Pinpoint the cell where the given text exists, returning its (x, y) midpoint coordinate. 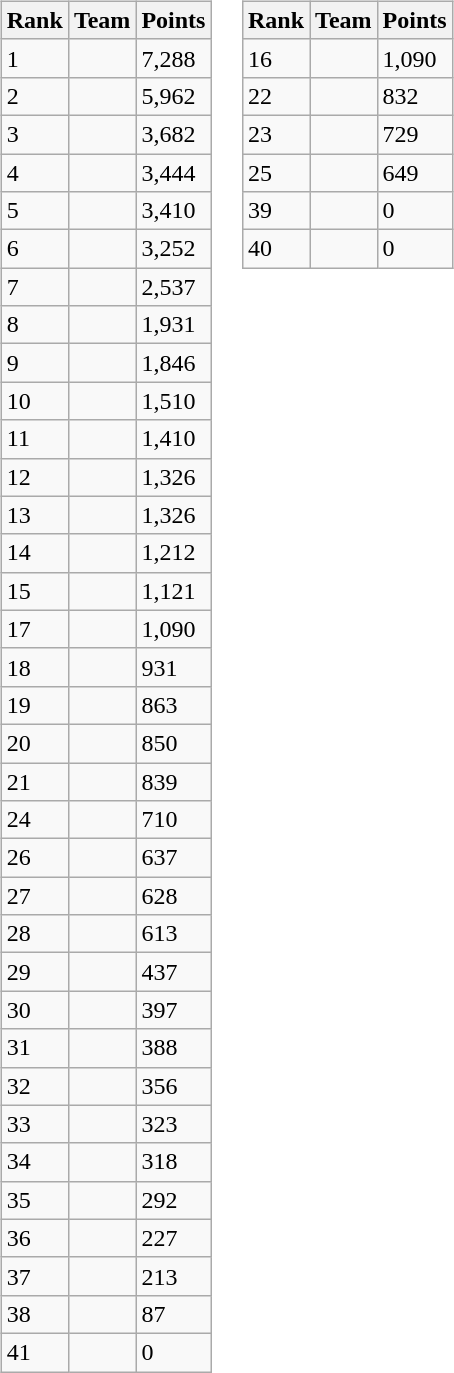
36 (34, 1238)
1,121 (174, 591)
710 (174, 820)
31 (34, 1048)
628 (174, 896)
850 (174, 743)
17 (34, 629)
24 (34, 820)
6 (34, 249)
2,537 (174, 287)
5,962 (174, 96)
23 (276, 134)
87 (174, 1314)
2 (34, 96)
3,682 (174, 134)
3,252 (174, 249)
34 (34, 1162)
28 (34, 934)
9 (34, 363)
323 (174, 1124)
388 (174, 1048)
25 (276, 173)
613 (174, 934)
14 (34, 553)
10 (34, 401)
3 (34, 134)
32 (34, 1086)
40 (276, 249)
13 (34, 515)
3,444 (174, 173)
18 (34, 667)
19 (34, 705)
292 (174, 1200)
637 (174, 858)
356 (174, 1086)
29 (34, 972)
5 (34, 211)
1,931 (174, 325)
22 (276, 96)
16 (276, 58)
4 (34, 173)
11 (34, 439)
8 (34, 325)
227 (174, 1238)
30 (34, 1010)
39 (276, 211)
3,410 (174, 211)
839 (174, 781)
33 (34, 1124)
1,510 (174, 401)
397 (174, 1010)
20 (34, 743)
1 (34, 58)
37 (34, 1276)
35 (34, 1200)
1,410 (174, 439)
15 (34, 591)
21 (34, 781)
26 (34, 858)
437 (174, 972)
1,212 (174, 553)
931 (174, 667)
38 (34, 1314)
1,846 (174, 363)
12 (34, 477)
7,288 (174, 58)
649 (414, 173)
41 (34, 1352)
318 (174, 1162)
729 (414, 134)
213 (174, 1276)
27 (34, 896)
832 (414, 96)
7 (34, 287)
863 (174, 705)
